Return the (X, Y) coordinate for the center point of the cell that contains the specified text.  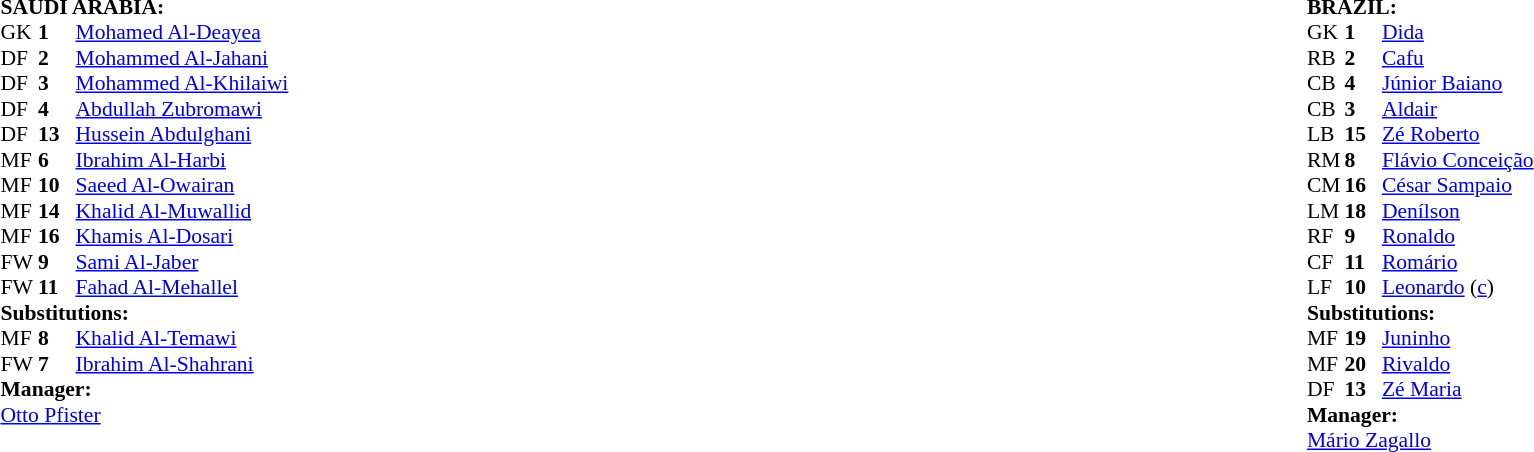
Hussein Abdulghani (182, 135)
Flávio Conceição (1458, 160)
Rivaldo (1458, 364)
Romário (1458, 262)
Saeed Al-Owairan (182, 185)
Denílson (1458, 211)
Ibrahim Al-Harbi (182, 160)
Aldair (1458, 109)
Ronaldo (1458, 237)
Mohammed Al-Jahani (182, 58)
CF (1326, 262)
César Sampaio (1458, 185)
RB (1326, 58)
Zé Roberto (1458, 135)
18 (1363, 211)
Otto Pfister (144, 415)
Ibrahim Al-Shahrani (182, 364)
19 (1363, 339)
20 (1363, 364)
Juninho (1458, 339)
Abdullah Zubromawi (182, 109)
CM (1326, 185)
LM (1326, 211)
RM (1326, 160)
Mohammed Al-Khilaiwi (182, 83)
6 (57, 160)
Júnior Baiano (1458, 83)
Mohamed Al-Deayea (182, 33)
Khalid Al-Temawi (182, 339)
7 (57, 364)
Cafu (1458, 58)
Sami Al-Jaber (182, 262)
Leonardo (c) (1458, 287)
Khamis Al-Dosari (182, 237)
Khalid Al-Muwallid (182, 211)
Zé Maria (1458, 389)
LF (1326, 287)
14 (57, 211)
15 (1363, 135)
RF (1326, 237)
LB (1326, 135)
Fahad Al-Mehallel (182, 287)
Dida (1458, 33)
